For the text-containing cell, return its midpoint in (X, Y) coordinate format. 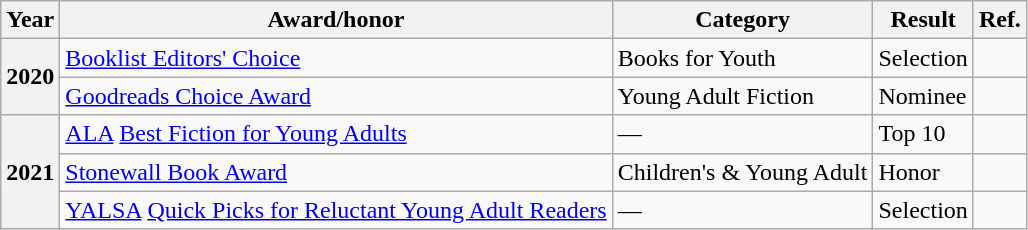
Booklist Editors' Choice (336, 58)
Ref. (1000, 20)
Honor (923, 172)
Young Adult Fiction (742, 96)
Category (742, 20)
YALSA Quick Picks for Reluctant Young Adult Readers (336, 210)
Stonewall Book Award (336, 172)
Award/honor (336, 20)
Result (923, 20)
Goodreads Choice Award (336, 96)
ALA Best Fiction for Young Adults (336, 134)
Top 10 (923, 134)
Children's & Young Adult (742, 172)
Nominee (923, 96)
Year (30, 20)
2021 (30, 172)
Books for Youth (742, 58)
2020 (30, 77)
